Extract the [x, y] coordinate from the center of the cell holding the provided text.  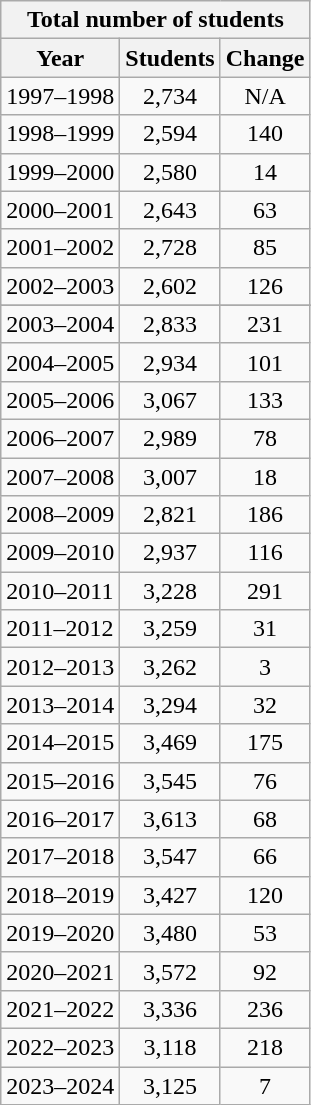
3,613 [170, 819]
3,262 [170, 667]
63 [265, 210]
2015–2016 [60, 781]
1999–2000 [60, 172]
1998–1999 [60, 134]
2017–2018 [60, 857]
3,118 [170, 1047]
2,821 [170, 515]
3,125 [170, 1085]
3,067 [170, 400]
1997–1998 [60, 96]
2023–2024 [60, 1085]
133 [265, 400]
92 [265, 971]
3,427 [170, 895]
53 [265, 933]
7 [265, 1085]
14 [265, 172]
2009–2010 [60, 553]
85 [265, 248]
2005–2006 [60, 400]
116 [265, 553]
2003–2004 [60, 324]
231 [265, 324]
236 [265, 1009]
291 [265, 591]
2,643 [170, 210]
120 [265, 895]
2022–2023 [60, 1047]
2,937 [170, 553]
3,545 [170, 781]
186 [265, 515]
2012–2013 [60, 667]
2010–2011 [60, 591]
2021–2022 [60, 1009]
3,480 [170, 933]
2004–2005 [60, 362]
2016–2017 [60, 819]
Change [265, 58]
2007–2008 [60, 477]
2013–2014 [60, 705]
2,833 [170, 324]
218 [265, 1047]
2,594 [170, 134]
2014–2015 [60, 743]
140 [265, 134]
3,259 [170, 629]
2,580 [170, 172]
2,602 [170, 286]
101 [265, 362]
32 [265, 705]
3,469 [170, 743]
Total number of students [156, 20]
2,728 [170, 248]
3,336 [170, 1009]
2006–2007 [60, 438]
66 [265, 857]
68 [265, 819]
2019–2020 [60, 933]
2,934 [170, 362]
3,572 [170, 971]
Students [170, 58]
31 [265, 629]
2000–2001 [60, 210]
18 [265, 477]
2001–2002 [60, 248]
76 [265, 781]
2011–2012 [60, 629]
175 [265, 743]
2,989 [170, 438]
N/A [265, 96]
2020–2021 [60, 971]
Year [60, 58]
3,294 [170, 705]
2,734 [170, 96]
3 [265, 667]
3,547 [170, 857]
2002–2003 [60, 286]
2008–2009 [60, 515]
3,007 [170, 477]
3,228 [170, 591]
2018–2019 [60, 895]
78 [265, 438]
126 [265, 286]
